Capture the cell that displays the provided text and extract its [x, y] central coordinate. 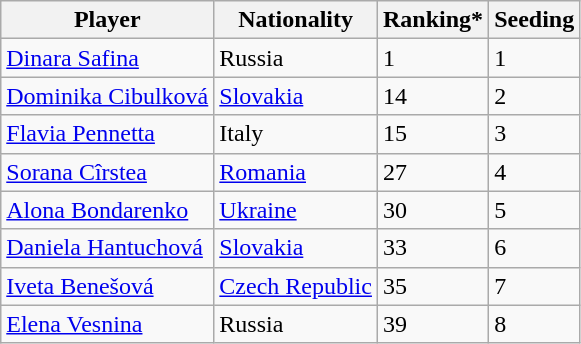
15 [432, 134]
Dinara Safina [108, 58]
Iveta Benešová [108, 286]
Ukraine [296, 210]
30 [432, 210]
2 [534, 96]
Flavia Pennetta [108, 134]
Ranking* [432, 20]
14 [432, 96]
8 [534, 324]
39 [432, 324]
33 [432, 248]
35 [432, 286]
Daniela Hantuchová [108, 248]
27 [432, 172]
3 [534, 134]
Sorana Cîrstea [108, 172]
Dominika Cibulková [108, 96]
4 [534, 172]
6 [534, 248]
Romania [296, 172]
5 [534, 210]
Alona Bondarenko [108, 210]
Seeding [534, 20]
Elena Vesnina [108, 324]
Italy [296, 134]
Player [108, 20]
Nationality [296, 20]
7 [534, 286]
Czech Republic [296, 286]
